Capture the cell that displays the provided text and extract its [X, Y] central coordinate. 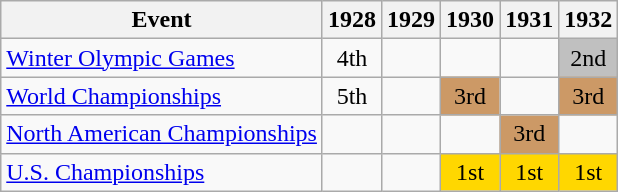
2nd [588, 58]
U.S. Championships [162, 172]
1930 [470, 20]
1931 [530, 20]
1932 [588, 20]
World Championships [162, 96]
1929 [412, 20]
1928 [352, 20]
4th [352, 58]
Winter Olympic Games [162, 58]
Event [162, 20]
North American Championships [162, 134]
5th [352, 96]
